Locate the cell with the specified text and output its (X, Y) center coordinate. 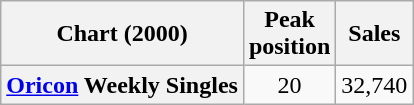
20 (289, 85)
32,740 (374, 85)
Oricon Weekly Singles (122, 85)
Chart (2000) (122, 34)
Sales (374, 34)
Peakposition (289, 34)
